Detect which cell encompasses the target text, then output its [X, Y] center coordinate. 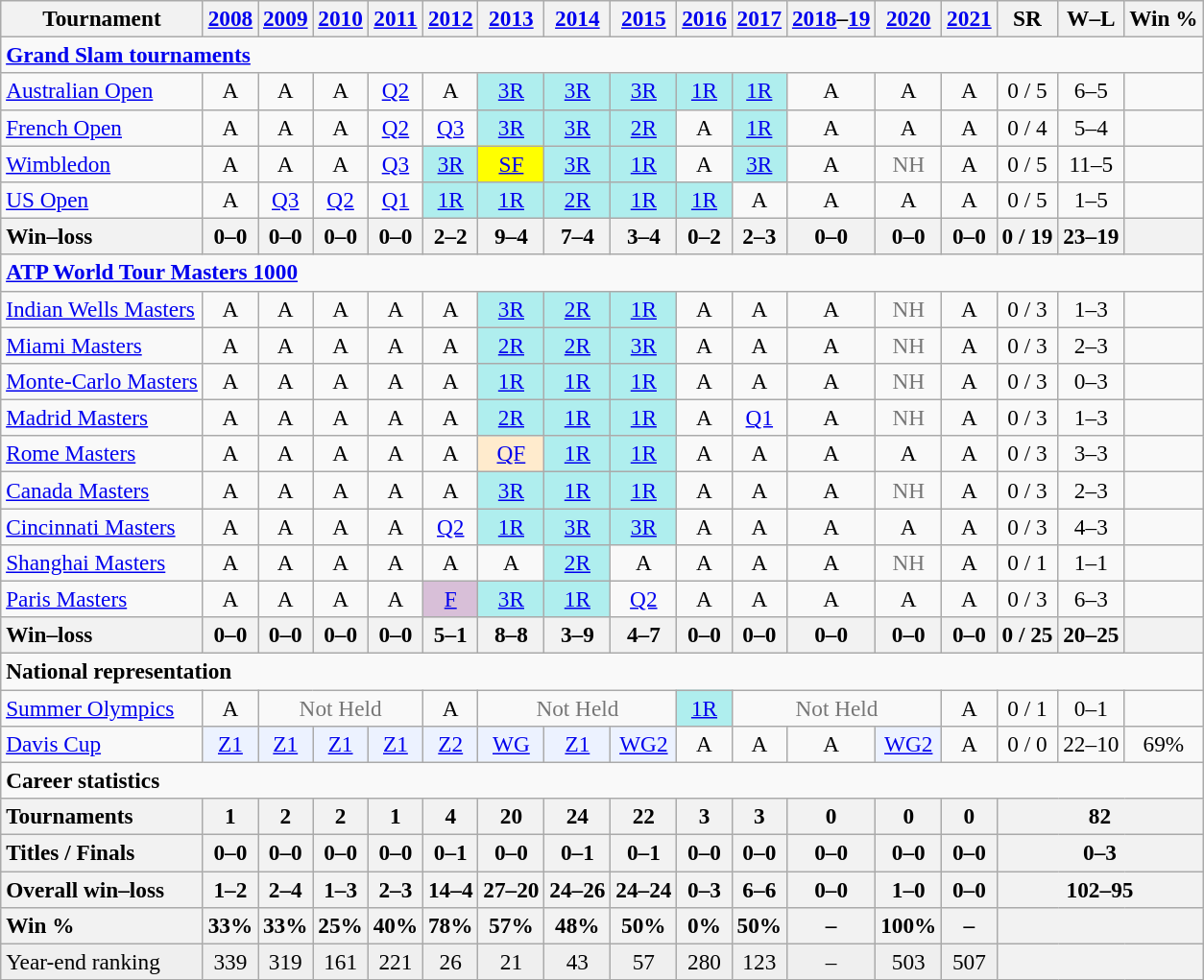
1–5 [1091, 200]
20 [511, 816]
0 / 0 [1027, 744]
2–2 [451, 236]
26 [451, 962]
French Open [102, 128]
Wimbledon [102, 163]
507 [970, 962]
319 [286, 962]
9–4 [511, 236]
QF [511, 454]
National representation [602, 671]
24–24 [643, 889]
Tournament [102, 18]
2014 [578, 18]
4 [451, 816]
Indian Wells Masters [102, 309]
14–4 [451, 889]
20–25 [1091, 635]
Tournaments [102, 816]
Summer Olympics [102, 707]
0 / 25 [1027, 635]
22–10 [1091, 744]
5–1 [451, 635]
Canada Masters [102, 490]
11–5 [1091, 163]
Rome Masters [102, 454]
Titles / Finals [102, 852]
Davis Cup [102, 744]
0 / 4 [1027, 128]
2018–19 [831, 18]
0 / 19 [1027, 236]
1–0 [908, 889]
Cincinnati Masters [102, 526]
4–3 [1091, 526]
22 [643, 816]
2011 [396, 18]
221 [396, 962]
ATP World Tour Masters 1000 [602, 273]
5–4 [1091, 128]
Paris Masters [102, 599]
161 [340, 962]
82 [1100, 816]
3–9 [578, 635]
Year-end ranking [102, 962]
7–4 [578, 236]
Monte-Carlo Masters [102, 381]
2015 [643, 18]
24–26 [578, 889]
1–2 [230, 889]
43 [578, 962]
SR [1027, 18]
21 [511, 962]
Overall win–loss [102, 889]
F [451, 599]
8–8 [511, 635]
280 [705, 962]
4–7 [643, 635]
3–4 [643, 236]
US Open [102, 200]
57% [511, 925]
0–2 [705, 236]
40% [396, 925]
25% [340, 925]
1–1 [1091, 562]
2–4 [286, 889]
Shanghai Masters [102, 562]
339 [230, 962]
2020 [908, 18]
WG [511, 744]
2017 [759, 18]
2021 [970, 18]
Grand Slam tournaments [602, 55]
123 [759, 962]
78% [451, 925]
6–6 [759, 889]
Career statistics [602, 780]
W–L [1091, 18]
Z2 [451, 744]
2009 [286, 18]
24 [578, 816]
102–95 [1100, 889]
0% [705, 925]
503 [908, 962]
2013 [511, 18]
2016 [705, 18]
2010 [340, 18]
Madrid Masters [102, 418]
57 [643, 962]
6–3 [1091, 599]
Australian Open [102, 91]
23–19 [1091, 236]
SF [511, 163]
2008 [230, 18]
100% [908, 925]
2012 [451, 18]
27–20 [511, 889]
6–5 [1091, 91]
Miami Masters [102, 345]
3–3 [1091, 454]
48% [578, 925]
69% [1164, 744]
